Detect which cell encompasses the target text, then output its (x, y) center coordinate. 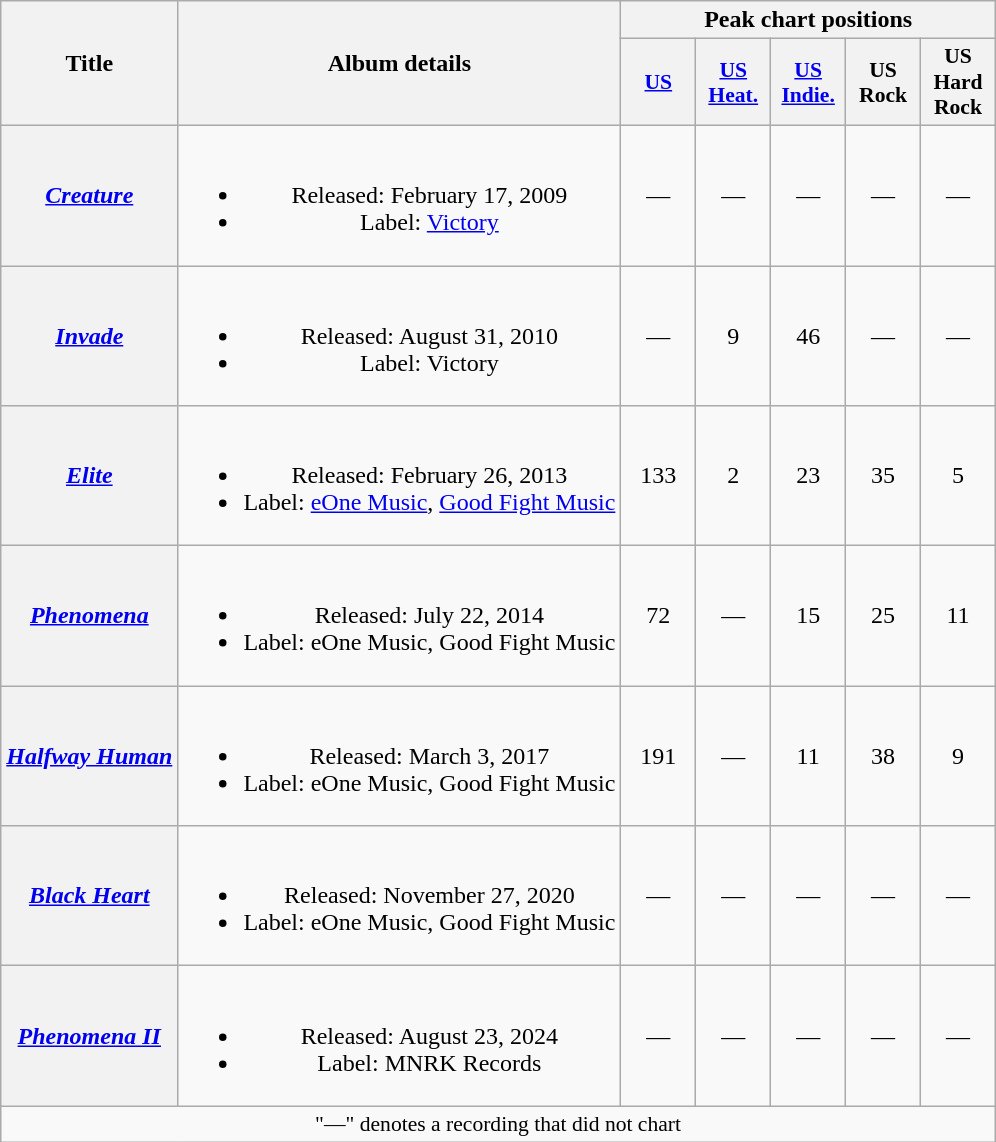
USHard Rock (958, 82)
Released: February 17, 2009Label: Victory (400, 195)
Invade (90, 336)
2 (734, 476)
Released: March 3, 2017Label: eOne Music, Good Fight Music (400, 756)
Released: November 27, 2020Label: eOne Music, Good Fight Music (400, 896)
15 (808, 616)
Album details (400, 64)
72 (658, 616)
Title (90, 64)
Halfway Human (90, 756)
Elite (90, 476)
23 (808, 476)
Phenomena (90, 616)
Released: July 22, 2014Label: eOne Music, Good Fight Music (400, 616)
US (658, 82)
133 (658, 476)
Released: August 23, 2024Label: MNRK Records (400, 1036)
"—" denotes a recording that did not chart (498, 1124)
5 (958, 476)
38 (884, 756)
USRock (884, 82)
35 (884, 476)
46 (808, 336)
USIndie. (808, 82)
Released: August 31, 2010Label: Victory (400, 336)
Phenomena II (90, 1036)
Peak chart positions (808, 20)
Released: February 26, 2013Label: eOne Music, Good Fight Music (400, 476)
Black Heart (90, 896)
25 (884, 616)
191 (658, 756)
USHeat. (734, 82)
Creature (90, 195)
